From the cell containing the given text, extract its center point as [x, y] coordinate. 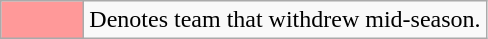
Denotes team that withdrew mid-season. [285, 20]
